From the cell containing the given text, extract its center point as (X, Y) coordinate. 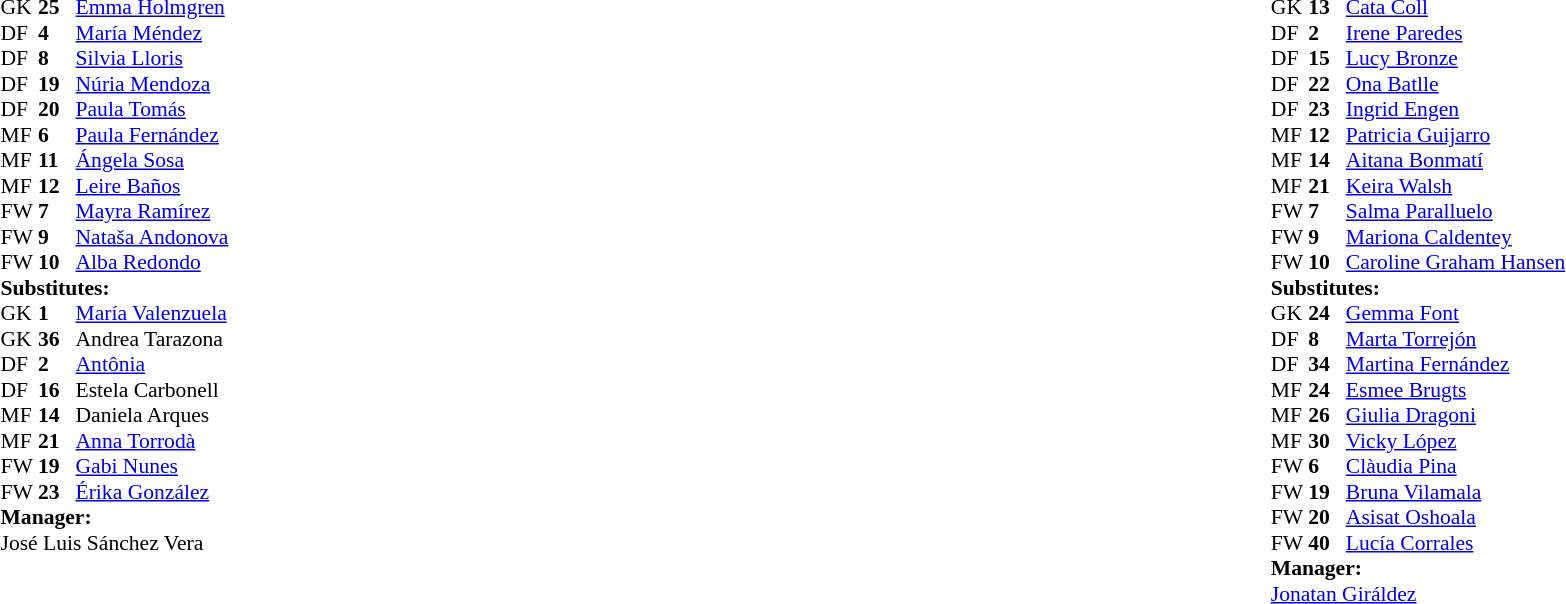
Estela Carbonell (152, 390)
Andrea Tarazona (152, 339)
Daniela Arques (152, 415)
Ona Batlle (1456, 84)
40 (1327, 543)
Keira Walsh (1456, 186)
María Valenzuela (152, 313)
22 (1327, 84)
Nataša Andonova (152, 237)
Gabi Nunes (152, 467)
Vicky López (1456, 441)
Mayra Ramírez (152, 211)
Bruna Vilamala (1456, 492)
Asisat Oshoala (1456, 517)
Antônia (152, 365)
16 (57, 390)
34 (1327, 365)
José Luis Sánchez Vera (114, 543)
Clàudia Pina (1456, 467)
15 (1327, 59)
30 (1327, 441)
Núria Mendoza (152, 84)
11 (57, 161)
Ingrid Engen (1456, 109)
Marta Torrejón (1456, 339)
Leire Baños (152, 186)
Alba Redondo (152, 263)
Anna Torrodà (152, 441)
36 (57, 339)
Paula Tomás (152, 109)
Patricia Guijarro (1456, 135)
Irene Paredes (1456, 33)
Lucía Corrales (1456, 543)
Mariona Caldentey (1456, 237)
1 (57, 313)
Silvia Lloris (152, 59)
Martina Fernández (1456, 365)
Lucy Bronze (1456, 59)
26 (1327, 415)
Caroline Graham Hansen (1456, 263)
Aitana Bonmatí (1456, 161)
Giulia Dragoni (1456, 415)
Paula Fernández (152, 135)
Ángela Sosa (152, 161)
Salma Paralluelo (1456, 211)
Esmee Brugts (1456, 390)
4 (57, 33)
Gemma Font (1456, 313)
María Méndez (152, 33)
Érika González (152, 492)
